Extract the [x, y] coordinate from the center of the cell holding the provided text.  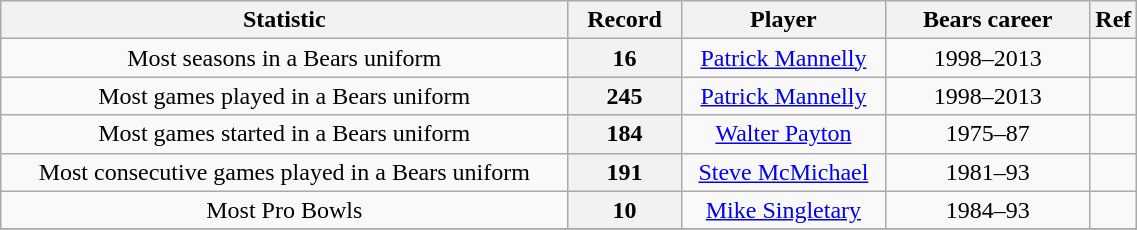
Most consecutive games played in a Bears uniform [284, 172]
Most games started in a Bears uniform [284, 134]
Ref [1114, 20]
Bears career [988, 20]
191 [625, 172]
Record [625, 20]
Most Pro Bowls [284, 210]
Most games played in a Bears uniform [284, 96]
10 [625, 210]
1975–87 [988, 134]
Walter Payton [783, 134]
Player [783, 20]
Mike Singletary [783, 210]
184 [625, 134]
1981–93 [988, 172]
16 [625, 58]
1984–93 [988, 210]
245 [625, 96]
Most seasons in a Bears uniform [284, 58]
Steve McMichael [783, 172]
Statistic [284, 20]
